Detect which cell encompasses the target text, then output its [X, Y] center coordinate. 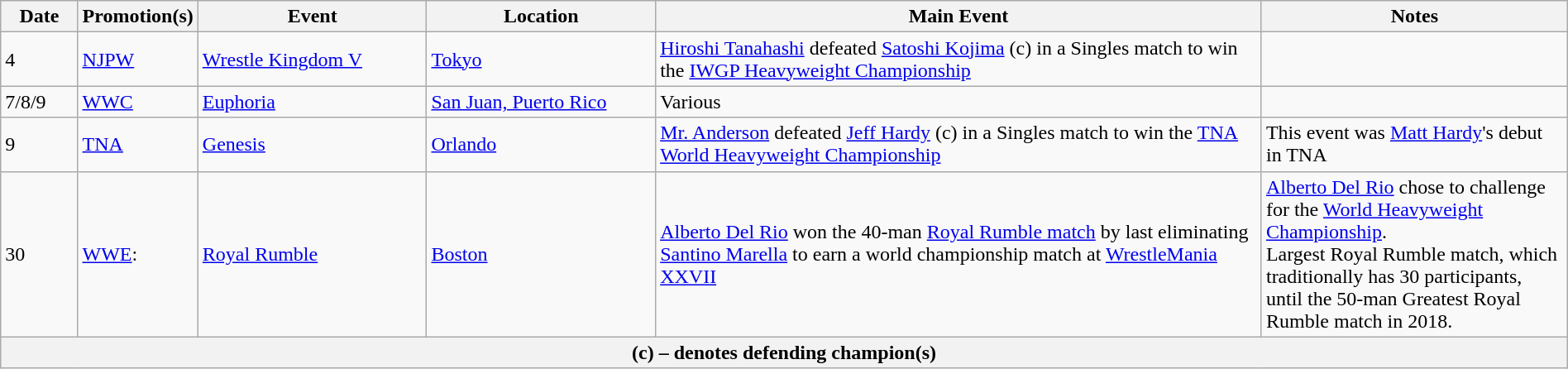
WWE: [137, 254]
Promotion(s) [137, 17]
This event was Matt Hardy's debut in TNA [1414, 144]
WWC [137, 102]
TNA [137, 144]
9 [40, 144]
NJPW [137, 60]
Event [313, 17]
Hiroshi Tanahashi defeated Satoshi Kojima (c) in a Singles match to win the IWGP Heavyweight Championship [959, 60]
30 [40, 254]
Alberto Del Rio won the 40-man Royal Rumble match by last eliminating Santino Marella to earn a world championship match at WrestleMania XXVII [959, 254]
Orlando [541, 144]
Various [959, 102]
Mr. Anderson defeated Jeff Hardy (c) in a Singles match to win the TNA World Heavyweight Championship [959, 144]
Notes [1414, 17]
Genesis [313, 144]
Euphoria [313, 102]
Wrestle Kingdom V [313, 60]
Boston [541, 254]
Royal Rumble [313, 254]
Date [40, 17]
Main Event [959, 17]
Location [541, 17]
(c) – denotes defending champion(s) [784, 352]
4 [40, 60]
San Juan, Puerto Rico [541, 102]
Tokyo [541, 60]
7/8/9 [40, 102]
